From the cell containing the given text, extract its center point as [x, y] coordinate. 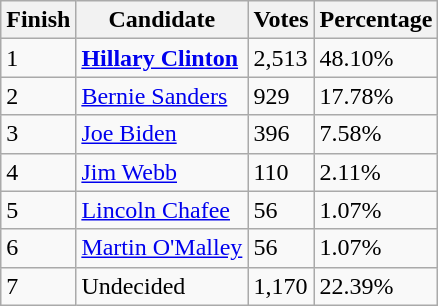
3 [38, 134]
Jim Webb [162, 172]
4 [38, 172]
Undecided [162, 286]
Candidate [162, 20]
6 [38, 248]
110 [281, 172]
Joe Biden [162, 134]
Percentage [376, 20]
929 [281, 96]
396 [281, 134]
Bernie Sanders [162, 96]
48.10% [376, 58]
Finish [38, 20]
22.39% [376, 286]
1 [38, 58]
7.58% [376, 134]
Lincoln Chafee [162, 210]
2,513 [281, 58]
7 [38, 286]
Votes [281, 20]
Martin O'Malley [162, 248]
1,170 [281, 286]
2 [38, 96]
5 [38, 210]
17.78% [376, 96]
Hillary Clinton [162, 58]
2.11% [376, 172]
